For the text-containing cell, return its midpoint in (x, y) coordinate format. 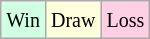
Draw (72, 20)
Win (24, 20)
Loss (126, 20)
